Pinpoint the cell where the given text exists, returning its (X, Y) midpoint coordinate. 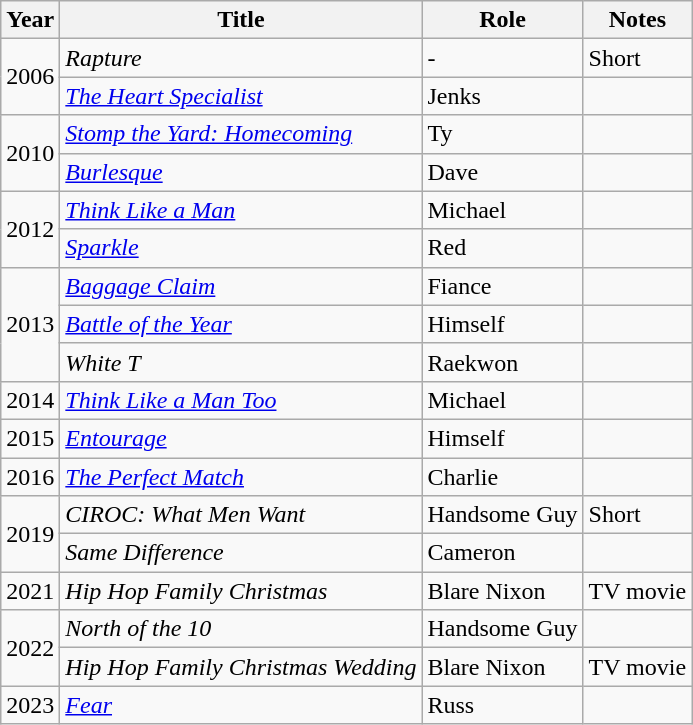
North of the 10 (241, 629)
Ty (502, 134)
Charlie (502, 477)
- (502, 58)
Dave (502, 172)
2023 (30, 705)
Think Like a Man (241, 210)
CIROC: What Men Want (241, 515)
2015 (30, 438)
Raekwon (502, 362)
Same Difference (241, 553)
The Perfect Match (241, 477)
Cameron (502, 553)
Fiance (502, 286)
Red (502, 248)
Battle of the Year (241, 324)
Rapture (241, 58)
2006 (30, 77)
Burlesque (241, 172)
Entourage (241, 438)
2010 (30, 153)
Jenks (502, 96)
2019 (30, 534)
2016 (30, 477)
White T (241, 362)
2022 (30, 648)
Role (502, 20)
Baggage Claim (241, 286)
Hip Hop Family Christmas (241, 591)
2021 (30, 591)
Sparkle (241, 248)
Russ (502, 705)
Fear (241, 705)
Title (241, 20)
2013 (30, 324)
The Heart Specialist (241, 96)
Hip Hop Family Christmas Wedding (241, 667)
Think Like a Man Too (241, 400)
2012 (30, 229)
2014 (30, 400)
Year (30, 20)
Notes (638, 20)
Stomp the Yard: Homecoming (241, 134)
